Find where the given text appears and provide that cell's center as (X, Y) coordinate. 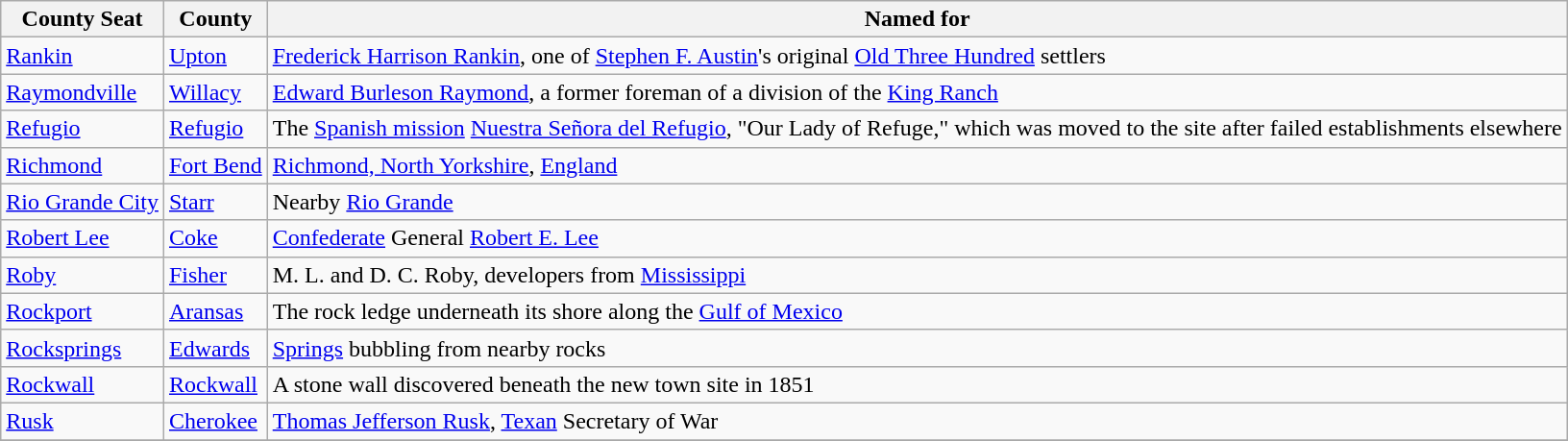
Willacy (215, 92)
Nearby Rio Grande (917, 202)
Rio Grande City (83, 202)
Coke (215, 238)
Rankin (83, 56)
Raymondville (83, 92)
Fisher (215, 275)
Rocksprings (83, 348)
Robert Lee (83, 238)
Richmond (83, 165)
Cherokee (215, 421)
The rock ledge underneath its shore along the Gulf of Mexico (917, 311)
Upton (215, 56)
A stone wall discovered beneath the new town site in 1851 (917, 384)
M. L. and D. C. Roby, developers from Mississippi (917, 275)
The Spanish mission Nuestra Señora del Refugio, "Our Lady of Refuge," which was moved to the site after failed establishments elsewhere (917, 129)
Edward Burleson Raymond, a former foreman of a division of the King Ranch (917, 92)
Springs bubbling from nearby rocks (917, 348)
Confederate General Robert E. Lee (917, 238)
County (215, 19)
Frederick Harrison Rankin, one of Stephen F. Austin's original Old Three Hundred settlers (917, 56)
Thomas Jefferson Rusk, Texan Secretary of War (917, 421)
Fort Bend (215, 165)
Edwards (215, 348)
Aransas (215, 311)
Rusk (83, 421)
Named for (917, 19)
Starr (215, 202)
Roby (83, 275)
Richmond, North Yorkshire, England (917, 165)
County Seat (83, 19)
Rockport (83, 311)
